Search for the cell housing the specified text and yield its [x, y] center coordinate. 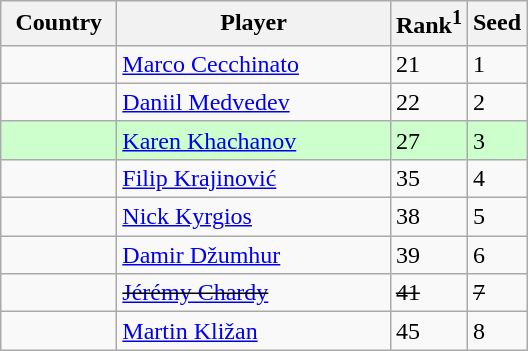
4 [496, 178]
8 [496, 331]
38 [428, 217]
Rank1 [428, 24]
21 [428, 64]
2 [496, 102]
7 [496, 293]
Seed [496, 24]
Player [254, 24]
27 [428, 140]
5 [496, 217]
22 [428, 102]
Country [59, 24]
Daniil Medvedev [254, 102]
6 [496, 255]
35 [428, 178]
Jérémy Chardy [254, 293]
1 [496, 64]
45 [428, 331]
Filip Krajinović [254, 178]
Nick Kyrgios [254, 217]
Damir Džumhur [254, 255]
3 [496, 140]
Karen Khachanov [254, 140]
39 [428, 255]
Marco Cecchinato [254, 64]
Martin Kližan [254, 331]
41 [428, 293]
